Return the [x, y] coordinate for the center point of the cell that contains the specified text.  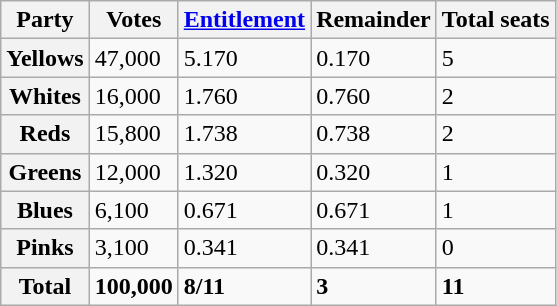
16,000 [134, 96]
Party [45, 20]
Greens [45, 172]
0.738 [374, 134]
15,800 [134, 134]
Yellows [45, 58]
5 [496, 58]
6,100 [134, 210]
Entitlement [244, 20]
Blues [45, 210]
100,000 [134, 286]
Votes [134, 20]
Pinks [45, 248]
Reds [45, 134]
0 [496, 248]
3 [374, 286]
47,000 [134, 58]
12,000 [134, 172]
1.760 [244, 96]
5.170 [244, 58]
Total seats [496, 20]
8/11 [244, 286]
1.320 [244, 172]
Remainder [374, 20]
0.760 [374, 96]
11 [496, 286]
Total [45, 286]
0.320 [374, 172]
Whites [45, 96]
0.170 [374, 58]
3,100 [134, 248]
1.738 [244, 134]
